From the cell containing the given text, extract its center point as [x, y] coordinate. 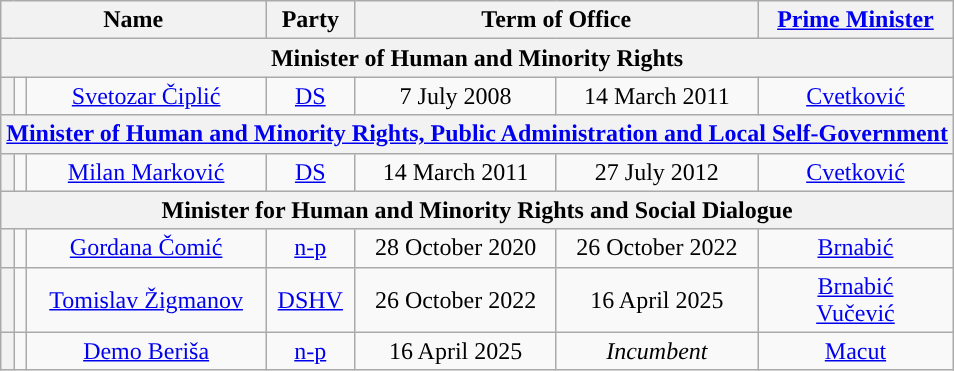
Milan Marković [146, 172]
Tomislav Žigmanov [146, 300]
Minister of Human and Minority Rights, Public Administration and Local Self-Government [478, 134]
Demo Beriša [146, 351]
Brnabić Vučević [856, 300]
Brnabić [856, 248]
7 July 2008 [456, 96]
Term of Office [556, 20]
Party [310, 20]
Name [134, 20]
Gordana Čomić [146, 248]
Macut [856, 351]
Prime Minister [856, 20]
DSHV [310, 300]
Minister of Human and Minority Rights [478, 58]
Incumbent [656, 351]
Svetozar Čiplić [146, 96]
27 July 2012 [656, 172]
Minister for Human and Minority Rights and Social Dialogue [478, 210]
28 October 2020 [456, 248]
